Pinpoint the cell where the given text exists, returning its [x, y] midpoint coordinate. 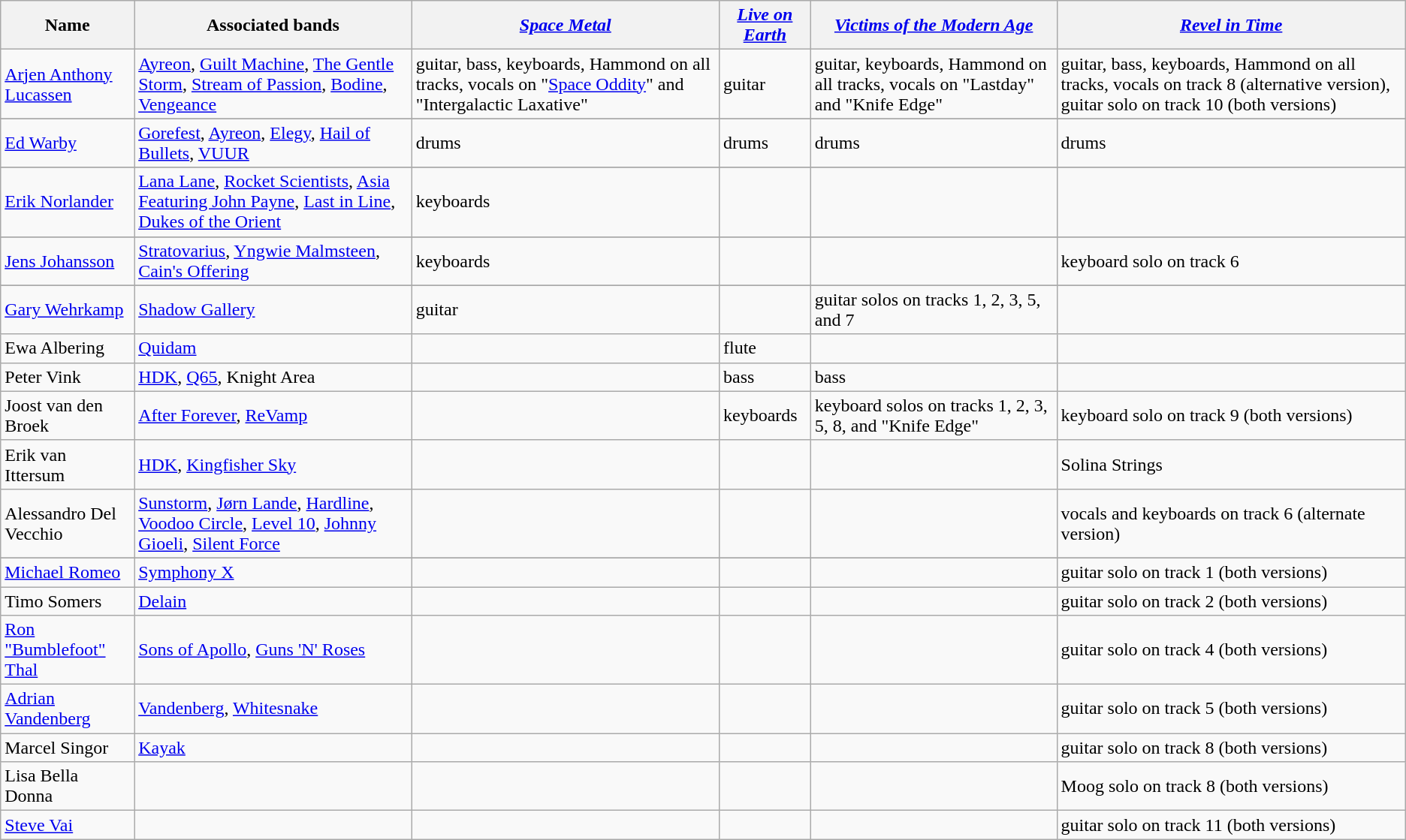
Stratovarius, Yngwie Malmsteen, Cain's Offering [273, 261]
Sons of Apollo, Guns 'N' Roses [273, 650]
keyboard solo on track 6 [1231, 261]
Lana Lane, Rocket Scientists, Asia Featuring John Payne, Last in Line, Dukes of the Orient [273, 202]
Lisa Bella Donna [68, 787]
Marcel Singor [68, 748]
Ed Warby [68, 143]
Solina Strings [1231, 464]
guitar solo on track 5 (both versions) [1231, 709]
Ron "Bumblefoot" Thal [68, 650]
flute [765, 348]
Kayak [273, 748]
Shadow Gallery [273, 309]
Associated bands [273, 26]
Michael Romeo [68, 572]
Live on Earth [765, 26]
Joost van den Broek [68, 416]
Peter Vink [68, 377]
guitar, bass, keyboards, Hammond on all tracks, vocals on "Space Oddity" and "Intergalactic Laxative" [565, 84]
Arjen Anthony Lucassen [68, 84]
Victims of the Modern Age [934, 26]
Adrian Vandenberg [68, 709]
vocals and keyboards on track 6 (alternate version) [1231, 523]
Gorefest, Ayreon, Elegy, Hail of Bullets, VUUR [273, 143]
HDK, Kingfisher Sky [273, 464]
Vandenberg, Whitesnake [273, 709]
Erik Norlander [68, 202]
keyboard solo on track 9 (both versions) [1231, 416]
Quidam [273, 348]
guitar solos on tracks 1, 2, 3, 5, and 7 [934, 309]
Ayreon, Guilt Machine, The Gentle Storm, Stream of Passion, Bodine, Vengeance [273, 84]
keyboard solos on tracks 1, 2, 3, 5, 8, and "Knife Edge" [934, 416]
guitar solo on track 4 (both versions) [1231, 650]
After Forever, ReVamp [273, 416]
Jens Johansson [68, 261]
guitar, bass, keyboards, Hammond on all tracks, vocals on track 8 (alternative version), guitar solo on track 10 (both versions) [1231, 84]
Name [68, 26]
Timo Somers [68, 601]
guitar solo on track 1 (both versions) [1231, 572]
Ewa Albering [68, 348]
Sunstorm, Jørn Lande, Hardline, Voodoo Circle, Level 10, Johnny Gioeli, Silent Force [273, 523]
Space Metal [565, 26]
Revel in Time [1231, 26]
Erik van Ittersum [68, 464]
guitar solo on track 2 (both versions) [1231, 601]
Steve Vai [68, 825]
HDK, Q65, Knight Area [273, 377]
Symphony X [273, 572]
Delain [273, 601]
guitar solo on track 11 (both versions) [1231, 825]
guitar, keyboards, Hammond on all tracks, vocals on "Lastday" and "Knife Edge" [934, 84]
Moog solo on track 8 (both versions) [1231, 787]
Gary Wehrkamp [68, 309]
guitar solo on track 8 (both versions) [1231, 748]
Alessandro Del Vecchio [68, 523]
